Output the (X, Y) coordinate of the center of the cell containing the given text.  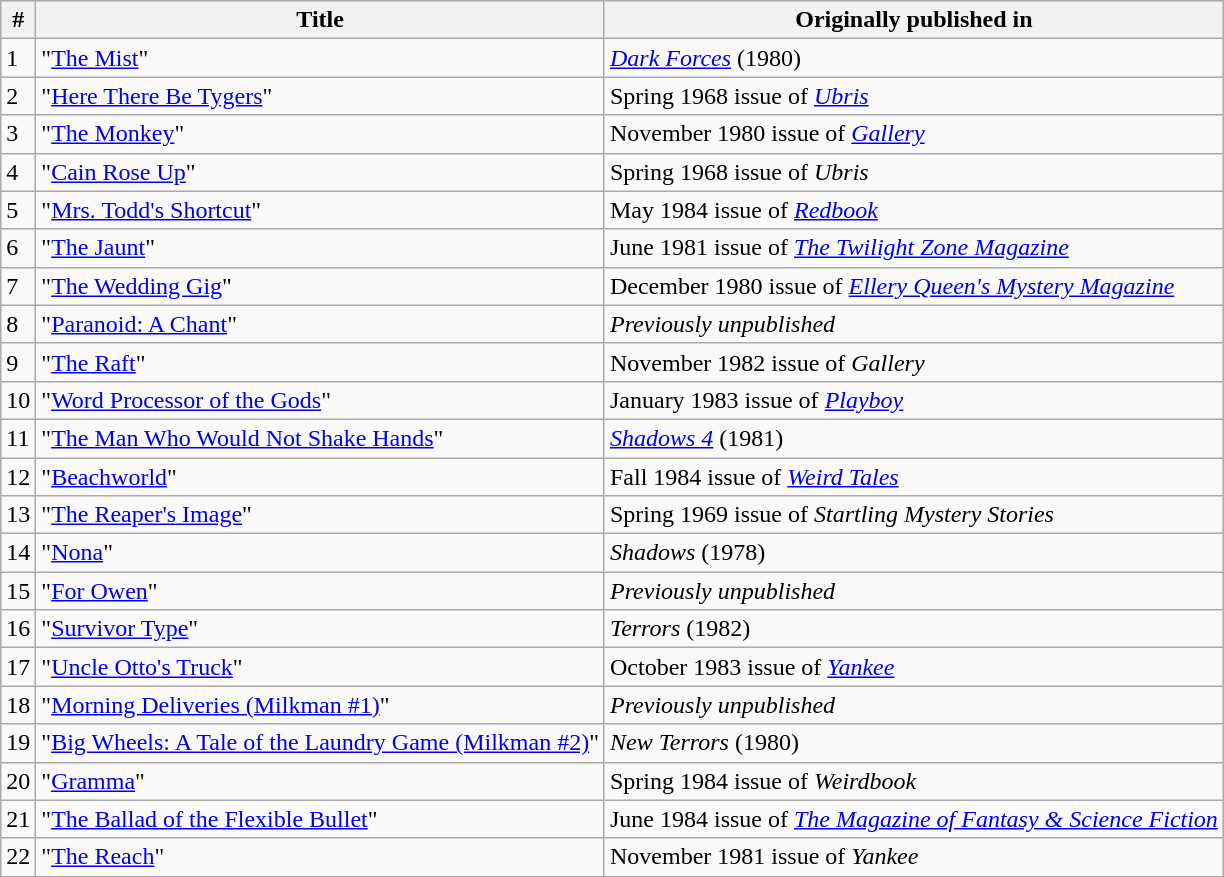
"Here There Be Tygers" (320, 96)
November 1980 issue of Gallery (914, 134)
October 1983 issue of Yankee (914, 667)
June 1981 issue of The Twilight Zone Magazine (914, 248)
November 1982 issue of Gallery (914, 362)
Title (320, 20)
# (18, 20)
21 (18, 819)
December 1980 issue of Ellery Queen's Mystery Magazine (914, 286)
9 (18, 362)
Terrors (1982) (914, 629)
"Big Wheels: A Tale of the Laundry Game (Milkman #2)" (320, 743)
Shadows (1978) (914, 553)
5 (18, 210)
"The Ballad of the Flexible Bullet" (320, 819)
"The Reaper's Image" (320, 515)
"The Monkey" (320, 134)
"Beachworld" (320, 477)
"The Jaunt" (320, 248)
"Nona" (320, 553)
12 (18, 477)
"Paranoid: A Chant" (320, 324)
3 (18, 134)
Spring 1969 issue of Startling Mystery Stories (914, 515)
Spring 1984 issue of Weirdbook (914, 781)
8 (18, 324)
14 (18, 553)
Dark Forces (1980) (914, 58)
"The Raft" (320, 362)
"Morning Deliveries (Milkman #1)" (320, 705)
"Word Processor of the Gods" (320, 400)
7 (18, 286)
15 (18, 591)
"Survivor Type" (320, 629)
6 (18, 248)
Shadows 4 (1981) (914, 438)
"The Mist" (320, 58)
"Mrs. Todd's Shortcut" (320, 210)
11 (18, 438)
"The Reach" (320, 857)
"The Man Who Would Not Shake Hands" (320, 438)
18 (18, 705)
"Uncle Otto's Truck" (320, 667)
20 (18, 781)
10 (18, 400)
22 (18, 857)
November 1981 issue of Yankee (914, 857)
"The Wedding Gig" (320, 286)
"For Owen" (320, 591)
16 (18, 629)
13 (18, 515)
1 (18, 58)
2 (18, 96)
New Terrors (1980) (914, 743)
19 (18, 743)
4 (18, 172)
"Gramma" (320, 781)
June 1984 issue of The Magazine of Fantasy & Science Fiction (914, 819)
May 1984 issue of Redbook (914, 210)
January 1983 issue of Playboy (914, 400)
17 (18, 667)
Originally published in (914, 20)
"Cain Rose Up" (320, 172)
Fall 1984 issue of Weird Tales (914, 477)
